Return [X, Y] of the center of cell containing provided text 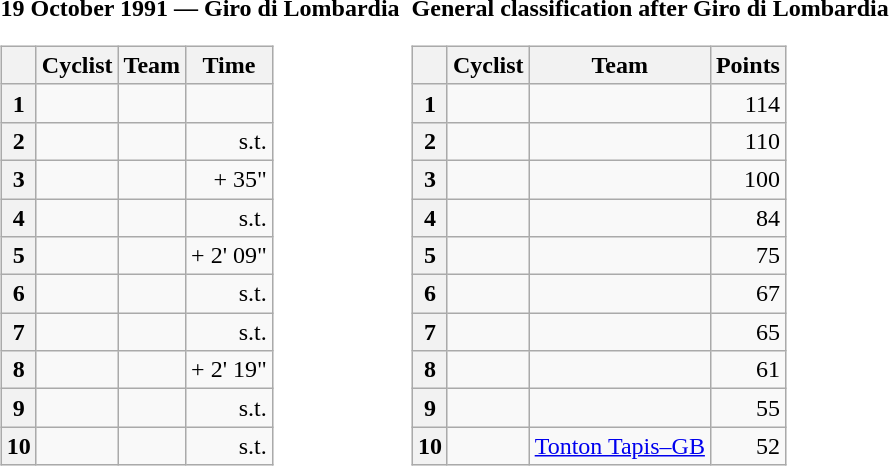
Tonton Tapis–GB [620, 446]
+ 2' 09" [230, 256]
Time [230, 65]
65 [748, 332]
84 [748, 217]
+ 35" [230, 179]
67 [748, 294]
75 [748, 256]
55 [748, 408]
114 [748, 103]
Points [748, 65]
52 [748, 446]
110 [748, 141]
+ 2' 19" [230, 370]
100 [748, 179]
61 [748, 370]
